Extract the [x, y] coordinate from the center of the cell holding the provided text.  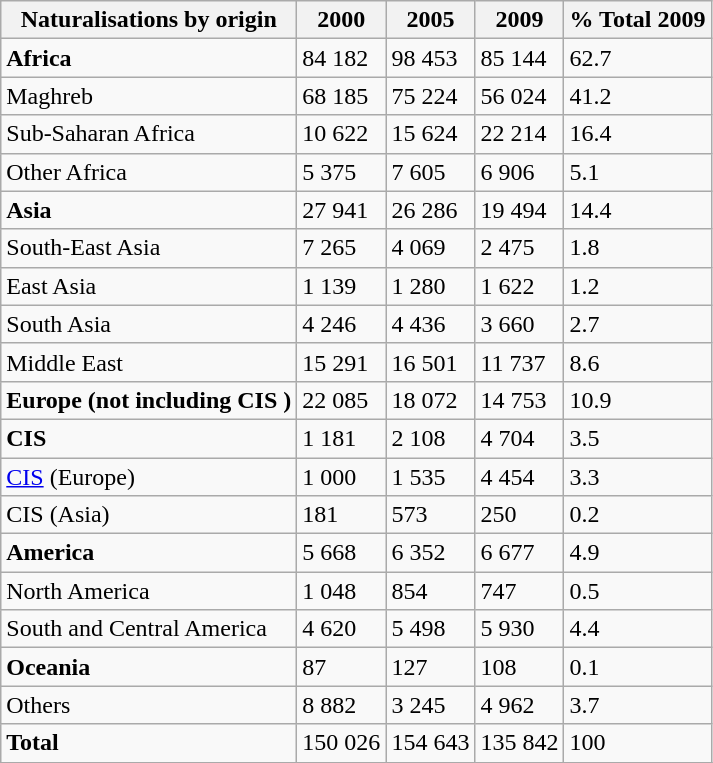
1 280 [430, 286]
2009 [520, 20]
Middle East [149, 362]
1 000 [342, 477]
% Total 2009 [638, 20]
62.7 [638, 58]
14.4 [638, 210]
Others [149, 705]
1.2 [638, 286]
68 185 [342, 96]
41.2 [638, 96]
Europe (not including CIS ) [149, 400]
181 [342, 515]
4.4 [638, 629]
10.9 [638, 400]
Other Africa [149, 172]
Sub-Saharan Africa [149, 134]
Maghreb [149, 96]
16.4 [638, 134]
3.5 [638, 438]
CIS (Europe) [149, 477]
150 026 [342, 743]
America [149, 553]
75 224 [430, 96]
18 072 [430, 400]
South-East Asia [149, 248]
1 048 [342, 591]
4 069 [430, 248]
108 [520, 667]
2000 [342, 20]
Total [149, 743]
16 501 [430, 362]
South and Central America [149, 629]
6 677 [520, 553]
4.9 [638, 553]
87 [342, 667]
5 498 [430, 629]
154 643 [430, 743]
0.1 [638, 667]
22 085 [342, 400]
5 375 [342, 172]
4 246 [342, 324]
15 624 [430, 134]
CIS (Asia) [149, 515]
100 [638, 743]
5 668 [342, 553]
Naturalisations by origin [149, 20]
1 622 [520, 286]
2005 [430, 20]
2.7 [638, 324]
22 214 [520, 134]
10 622 [342, 134]
250 [520, 515]
0.2 [638, 515]
747 [520, 591]
North America [149, 591]
5 930 [520, 629]
1.8 [638, 248]
7 605 [430, 172]
4 620 [342, 629]
Oceania [149, 667]
84 182 [342, 58]
14 753 [520, 400]
6 352 [430, 553]
98 453 [430, 58]
1 535 [430, 477]
Asia [149, 210]
1 139 [342, 286]
5.1 [638, 172]
4 704 [520, 438]
26 286 [430, 210]
8.6 [638, 362]
CIS [149, 438]
85 144 [520, 58]
11 737 [520, 362]
854 [430, 591]
Africa [149, 58]
0.5 [638, 591]
56 024 [520, 96]
15 291 [342, 362]
3.3 [638, 477]
4 962 [520, 705]
4 436 [430, 324]
3 245 [430, 705]
2 108 [430, 438]
27 941 [342, 210]
573 [430, 515]
7 265 [342, 248]
2 475 [520, 248]
135 842 [520, 743]
3.7 [638, 705]
127 [430, 667]
19 494 [520, 210]
1 181 [342, 438]
South Asia [149, 324]
3 660 [520, 324]
East Asia [149, 286]
8 882 [342, 705]
6 906 [520, 172]
4 454 [520, 477]
